Return the (X, Y) coordinate for the center point of the cell that contains the specified text.  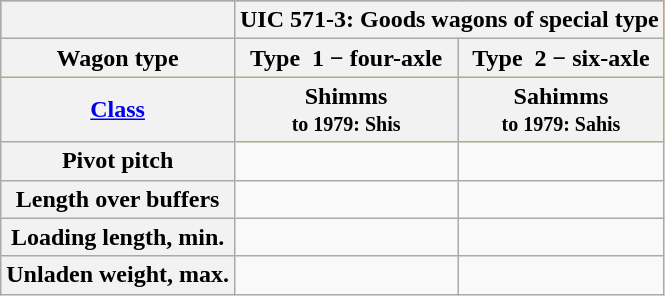
Sahimmsto 1979: Sahis (562, 110)
Length over buffers (118, 199)
Type 2 − six-axle (562, 58)
Loading length, min. (118, 237)
Unladen weight, max. (118, 275)
Pivot pitch (118, 161)
Shimmsto 1979: Shis (346, 110)
Wagon type (118, 58)
Type 1 − four-axle (346, 58)
UIC 571-3: Goods wagons of special type (449, 20)
Class (118, 110)
